Pinpoint the cell where the given text exists, returning its (x, y) midpoint coordinate. 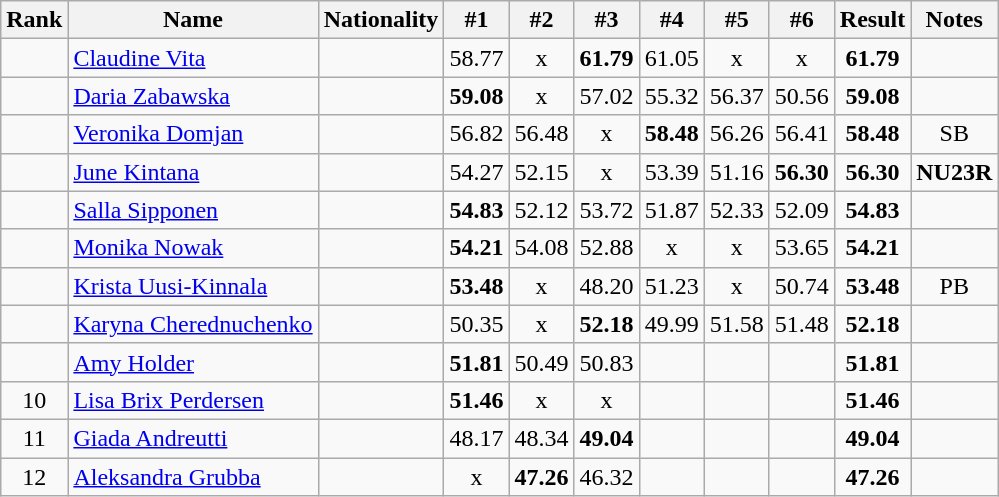
50.35 (476, 324)
56.82 (476, 134)
11 (34, 438)
51.58 (736, 324)
51.48 (802, 324)
51.87 (672, 210)
12 (34, 477)
54.27 (476, 172)
Amy Holder (193, 362)
48.34 (542, 438)
51.23 (672, 286)
PB (954, 286)
Daria Zabawska (193, 96)
#3 (606, 20)
53.72 (606, 210)
53.65 (802, 248)
#1 (476, 20)
51.16 (736, 172)
Salla Sipponen (193, 210)
Monika Nowak (193, 248)
52.88 (606, 248)
52.33 (736, 210)
#5 (736, 20)
Claudine Vita (193, 58)
56.41 (802, 134)
Result (872, 20)
SB (954, 134)
54.08 (542, 248)
#4 (672, 20)
Nationality (381, 20)
Krista Uusi-Kinnala (193, 286)
10 (34, 400)
Name (193, 20)
Veronika Domjan (193, 134)
#6 (802, 20)
Rank (34, 20)
50.83 (606, 362)
48.20 (606, 286)
Notes (954, 20)
56.37 (736, 96)
50.56 (802, 96)
50.49 (542, 362)
46.32 (606, 477)
56.48 (542, 134)
52.09 (802, 210)
NU23R (954, 172)
50.74 (802, 286)
June Kintana (193, 172)
Giada Andreutti (193, 438)
55.32 (672, 96)
58.77 (476, 58)
52.12 (542, 210)
48.17 (476, 438)
52.15 (542, 172)
Aleksandra Grubba (193, 477)
57.02 (606, 96)
Lisa Brix Perdersen (193, 400)
56.26 (736, 134)
61.05 (672, 58)
49.99 (672, 324)
#2 (542, 20)
Karyna Cherednuchenko (193, 324)
53.39 (672, 172)
